Output the (X, Y) coordinate of the center of the cell containing the given text.  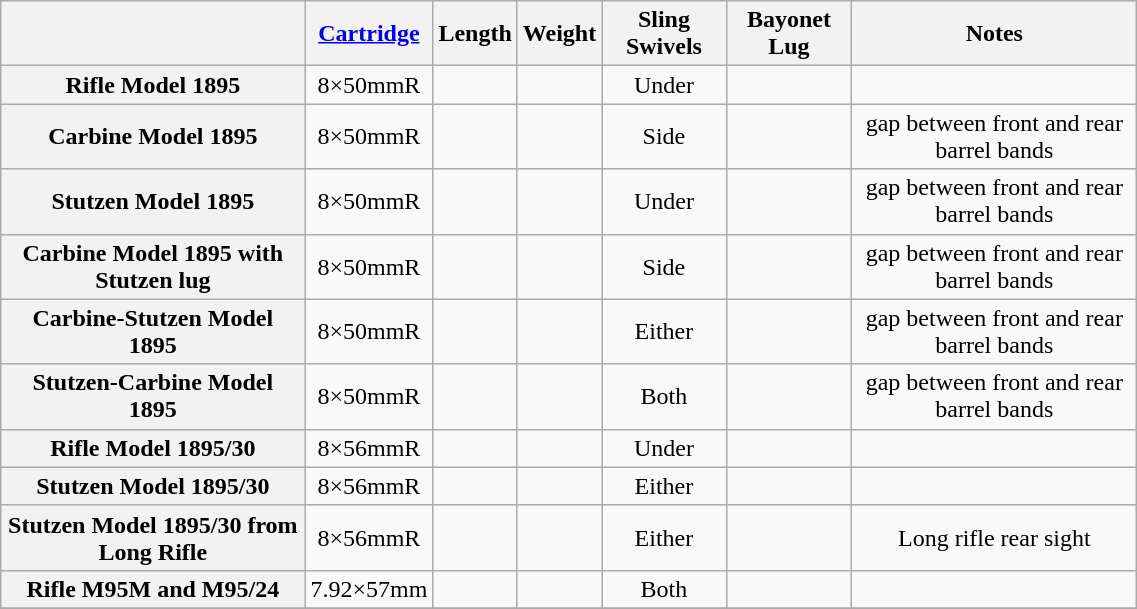
Long rifle rear sight (994, 538)
Carbine Model 1895 (153, 136)
Weight (559, 34)
Stutzen Model 1895/30 from Long Rifle (153, 538)
Carbine Model 1895 with Stutzen lug (153, 266)
Carbine-Stutzen Model 1895 (153, 332)
Cartridge (369, 34)
Sling Swivels (664, 34)
Rifle M95M and M95/24 (153, 589)
Stutzen-Carbine Model 1895 (153, 396)
Length (475, 34)
Stutzen Model 1895 (153, 202)
Notes (994, 34)
Rifle Model 1895 (153, 85)
Bayonet Lug (789, 34)
Rifle Model 1895/30 (153, 448)
7.92×57mm (369, 589)
Stutzen Model 1895/30 (153, 486)
